Pinpoint the cell where the given text exists, returning its (x, y) midpoint coordinate. 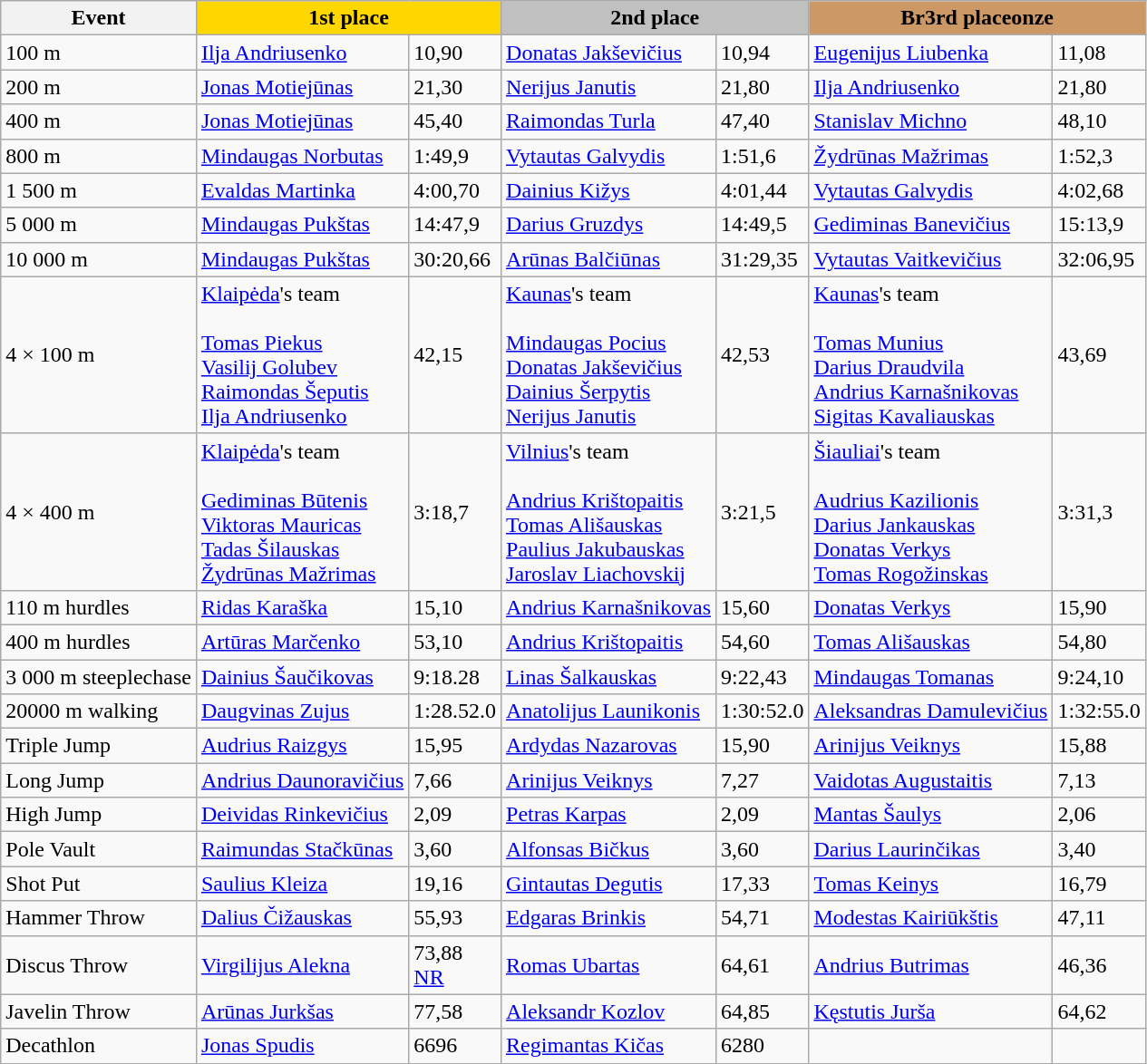
64,62 (1099, 1011)
4:00,70 (455, 190)
48,10 (1099, 121)
9:22,43 (763, 677)
54,80 (1099, 642)
Gediminas Banevičius (930, 225)
Anatolijus Launikonis (609, 711)
Žydrūnas Mažrimas (930, 156)
2nd place (655, 18)
Mindaugas Norbutas (302, 156)
400 m (99, 121)
42,53 (763, 355)
Tomas Keinys (930, 884)
55,93 (455, 918)
Andrius Butrimas (930, 964)
15,88 (1099, 746)
1st place (348, 18)
Petras Karpas (609, 815)
Dainius Kižys (609, 190)
Ridas Karaška (302, 607)
Deividas Rinkevičius (302, 815)
3:31,3 (1099, 511)
Donatas Verkys (930, 607)
4 × 400 m (99, 511)
Dalius Čižauskas (302, 918)
20000 m walking (99, 711)
7,66 (455, 780)
Arūnas Jurkšas (302, 1011)
Mantas Šaulys (930, 815)
Hammer Throw (99, 918)
Triple Jump (99, 746)
Andrius Karnašnikovas (609, 607)
15,95 (455, 746)
Nerijus Janutis (609, 87)
2,06 (1099, 815)
15,10 (455, 607)
Event (99, 18)
Regimantas Kičas (609, 1046)
7,13 (1099, 780)
Evaldas Martinka (302, 190)
3,40 (1099, 849)
1:51,6 (763, 156)
800 m (99, 156)
15:13,9 (1099, 225)
Mindaugas Tomanas (930, 677)
Romas Ubartas (609, 964)
Artūras Marčenko (302, 642)
Aleksandr Kozlov (609, 1011)
3:21,5 (763, 511)
42,15 (455, 355)
21,30 (455, 87)
Javelin Throw (99, 1011)
Darius Gruzdys (609, 225)
31:29,35 (763, 259)
Kaunas's team Mindaugas Pocius Donatas Jakševičius Dainius Šerpytis Nerijus Janutis (609, 355)
54,60 (763, 642)
14:49,5 (763, 225)
9:24,10 (1099, 677)
10 000 m (99, 259)
10,94 (763, 53)
Kęstutis Jurša (930, 1011)
45,40 (455, 121)
Stanislav Michno (930, 121)
Virgilijus Alekna (302, 964)
Ardydas Nazarovas (609, 746)
4:01,44 (763, 190)
Edgaras Brinkis (609, 918)
77,58 (455, 1011)
1:52,3 (1099, 156)
43,69 (1099, 355)
30:20,66 (455, 259)
32:06,95 (1099, 259)
Shot Put (99, 884)
Eugenijus Liubenka (930, 53)
Raimondas Turla (609, 121)
73,88 NR (455, 964)
64,85 (763, 1011)
10,90 (455, 53)
Aleksandras Damulevičius (930, 711)
4 × 100 m (99, 355)
53,10 (455, 642)
Klaipėda's teamTomas Piekus Vasilij Golubev Raimondas Šeputis Ilja Andriusenko (302, 355)
5 000 m (99, 225)
54,71 (763, 918)
Audrius Raizgys (302, 746)
Vilnius's teamAndrius Krištopaitis Tomas Ališauskas Paulius Jakubauskas Jaroslav Liachovskij (609, 511)
Arūnas Balčiūnas (609, 259)
Alfonsas Bičkus (609, 849)
9:18.28 (455, 677)
Pole Vault (99, 849)
64,61 (763, 964)
1:32:55.0 (1099, 711)
200 m (99, 87)
4:02,68 (1099, 190)
Donatas Jakševičius (609, 53)
16,79 (1099, 884)
11,08 (1099, 53)
Darius Laurinčikas (930, 849)
1:30:52.0 (763, 711)
Daugvinas Zujus (302, 711)
Saulius Kleiza (302, 884)
46,36 (1099, 964)
Long Jump (99, 780)
Andrius Krištopaitis (609, 642)
6696 (455, 1046)
Vytautas Vaitkevičius (930, 259)
15,60 (763, 607)
High Jump (99, 815)
1 500 m (99, 190)
Kaunas's team Tomas Munius Darius Draudvila Andrius Karnašnikovas Sigitas Kavaliauskas (930, 355)
7,27 (763, 780)
Dainius Šaučikovas (302, 677)
Raimundas Stačkūnas (302, 849)
47,11 (1099, 918)
Klaipėda's teamGediminas Būtenis Viktoras Mauricas Tadas Šilauskas Žydrūnas Mažrimas (302, 511)
Jonas Spudis (302, 1046)
Andrius Daunoravičius (302, 780)
Br3rd placeonze (977, 18)
Modestas Kairiūkštis (930, 918)
400 m hurdles (99, 642)
100 m (99, 53)
47,40 (763, 121)
Vaidotas Augustaitis (930, 780)
Linas Šalkauskas (609, 677)
19,16 (455, 884)
14:47,9 (455, 225)
Gintautas Degutis (609, 884)
Decathlon (99, 1046)
1:28.52.0 (455, 711)
Šiauliai's team Audrius Kazilionis Darius Jankauskas Donatas Verkys Tomas Rogožinskas (930, 511)
Discus Throw (99, 964)
3 000 m steeplechase (99, 677)
110 m hurdles (99, 607)
1:49,9 (455, 156)
3:18,7 (455, 511)
6280 (763, 1046)
Tomas Ališauskas (930, 642)
17,33 (763, 884)
